Determine the (x, y) coordinate at the center of the cell enclosing the given text.  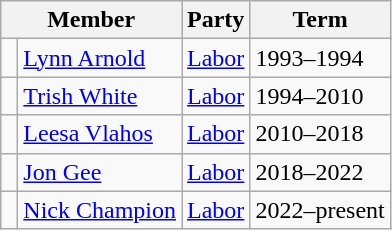
1994–2010 (320, 96)
1993–1994 (320, 58)
Lynn Arnold (100, 58)
Member (92, 20)
2018–2022 (320, 172)
2010–2018 (320, 134)
Trish White (100, 96)
Party (216, 20)
Term (320, 20)
Leesa Vlahos (100, 134)
2022–present (320, 210)
Nick Champion (100, 210)
Jon Gee (100, 172)
